Return [x, y] of the center of cell containing provided text 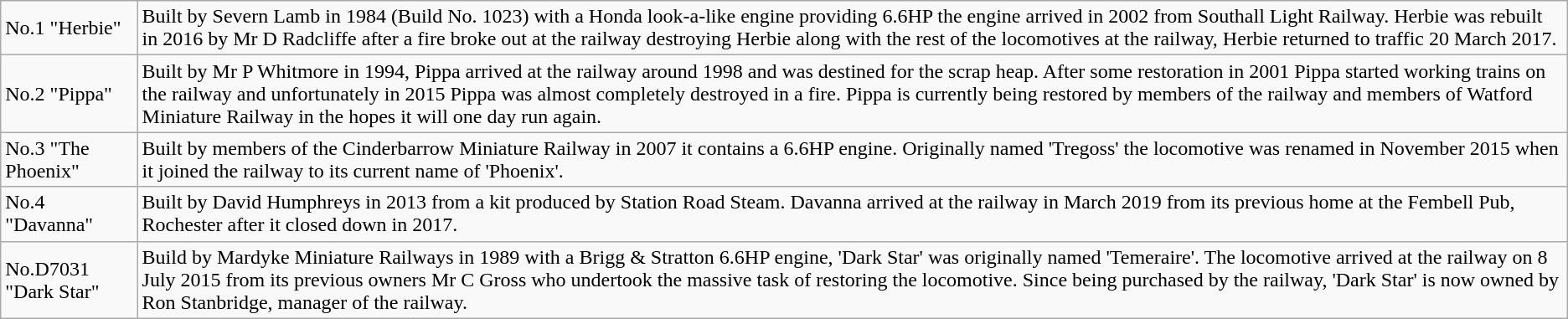
No.1 "Herbie" [69, 28]
No.4 "Davanna" [69, 214]
No.D7031 "Dark Star" [69, 280]
No.3 "The Phoenix" [69, 159]
No.2 "Pippa" [69, 94]
